Find where the given text appears and provide that cell's center as (x, y) coordinate. 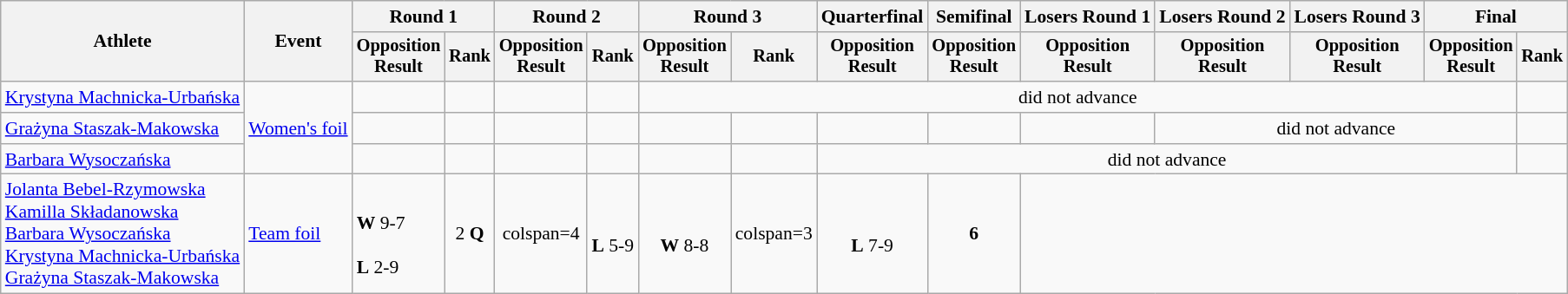
Team foil (298, 234)
Krystyna Machnicka-Urbańska (122, 97)
Final (1496, 16)
L 5-9 (613, 234)
6 (974, 234)
Losers Round 2 (1222, 16)
Event (298, 42)
colspan=4 (542, 234)
Round 3 (728, 16)
L 7-9 (873, 234)
2 Q (470, 234)
Round 2 (566, 16)
Grażyna Staszak-Makowska (122, 128)
W 9-7 L 2-9 (399, 234)
Barbara Wysoczańska (122, 160)
Women's foil (298, 128)
colspan=3 (774, 234)
Losers Round 3 (1358, 16)
Semifinal (974, 16)
Losers Round 1 (1087, 16)
Quarterfinal (873, 16)
Jolanta Bebel-RzymowskaKamilla SkładanowskaBarbara WysoczańskaKrystyna Machnicka-UrbańskaGrażyna Staszak-Makowska (122, 234)
W 8-8 (684, 234)
Round 1 (424, 16)
Athlete (122, 42)
